Search for the cell housing the specified text and yield its (x, y) center coordinate. 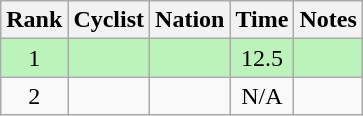
Rank (34, 20)
1 (34, 58)
Time (262, 20)
Cyclist (109, 20)
2 (34, 96)
N/A (262, 96)
12.5 (262, 58)
Nation (190, 20)
Notes (328, 20)
